Output the (X, Y) coordinate of the center of the cell containing the given text.  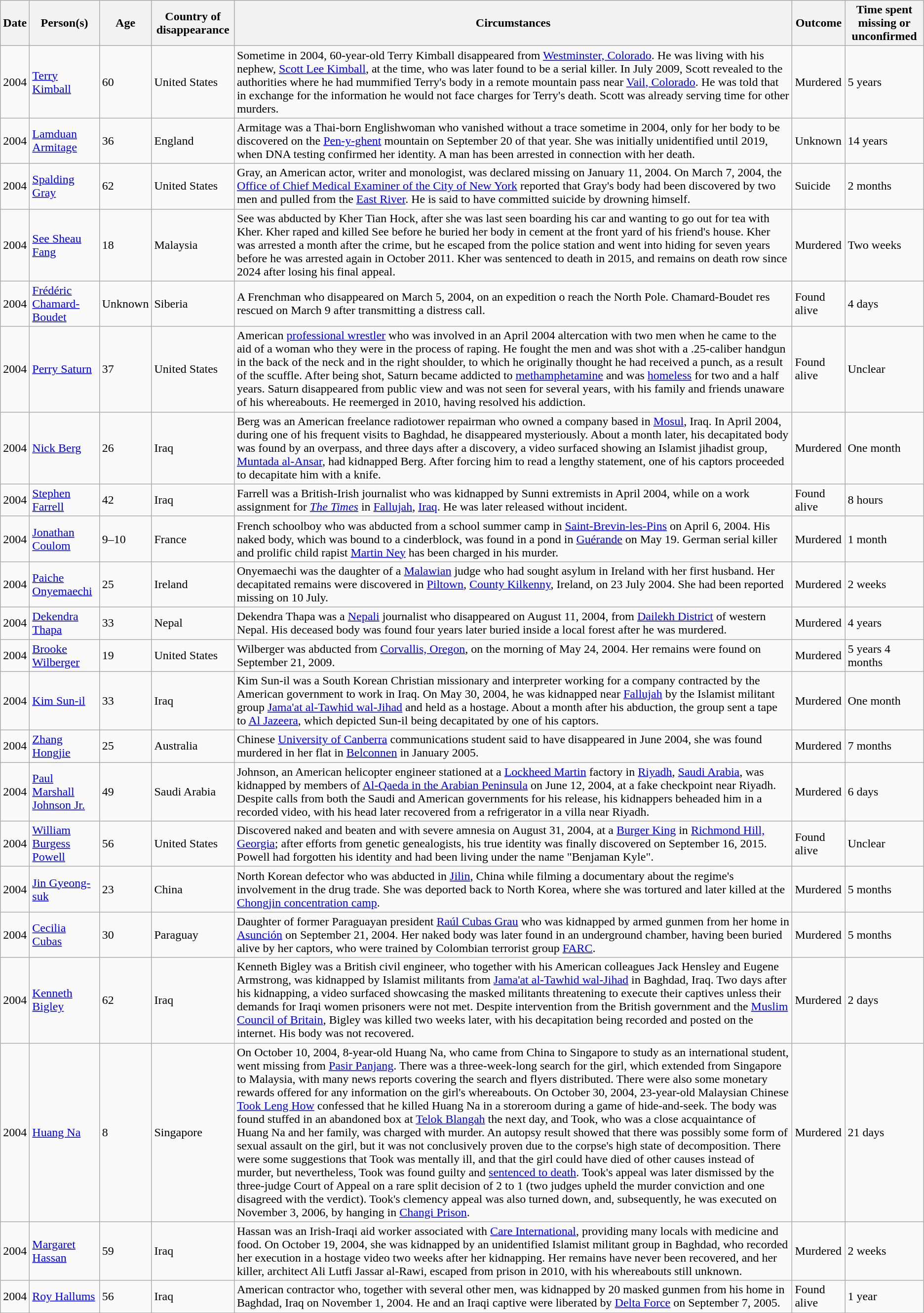
Nepal (192, 623)
1 month (885, 539)
21 days (885, 1132)
Huang Na (64, 1132)
Frédéric Chamard-Boudet (64, 304)
Paul Marshall Johnson Jr. (64, 792)
60 (125, 82)
Brooke Wilberger (64, 655)
8 (125, 1132)
France (192, 539)
Singapore (192, 1132)
Suicide (818, 186)
Lamduan Armitage (64, 141)
Dekendra Thapa (64, 623)
Date (15, 23)
Ireland (192, 584)
Kenneth Bigley (64, 1000)
26 (125, 448)
Circumstances (513, 23)
Spalding Gray (64, 186)
William Burgess Powell (64, 844)
Paiche Onyemaechi (64, 584)
Perry Saturn (64, 369)
Jonathan Coulom (64, 539)
5 years 4 months (885, 655)
5 years (885, 82)
Age (125, 23)
Kim Sun-il (64, 701)
2 days (885, 1000)
Nick Berg (64, 448)
Roy Hallums (64, 1297)
Time spent missing or unconfirmed (885, 23)
Two weeks (885, 245)
Outcome (818, 23)
Margaret Hassan (64, 1251)
37 (125, 369)
Australia (192, 747)
Jin Gyeong-suk (64, 889)
Wilberger was abducted from Corvallis, Oregon, on the morning of May 24, 2004. Her remains were found on September 21, 2009. (513, 655)
Country of disappearance (192, 23)
8 hours (885, 500)
Paraguay (192, 935)
14 years (885, 141)
4 days (885, 304)
18 (125, 245)
6 days (885, 792)
Siberia (192, 304)
Stephen Farrell (64, 500)
England (192, 141)
36 (125, 141)
4 years (885, 623)
9–10 (125, 539)
30 (125, 935)
59 (125, 1251)
19 (125, 655)
2 months (885, 186)
23 (125, 889)
7 months (885, 747)
49 (125, 792)
Person(s) (64, 23)
Cecilia Cubas (64, 935)
Terry Kimball (64, 82)
Saudi Arabia (192, 792)
Zhang Hongjie (64, 747)
1 year (885, 1297)
42 (125, 500)
Malaysia (192, 245)
See Sheau Fang (64, 245)
China (192, 889)
